From the cell containing the given text, extract its center point as [X, Y] coordinate. 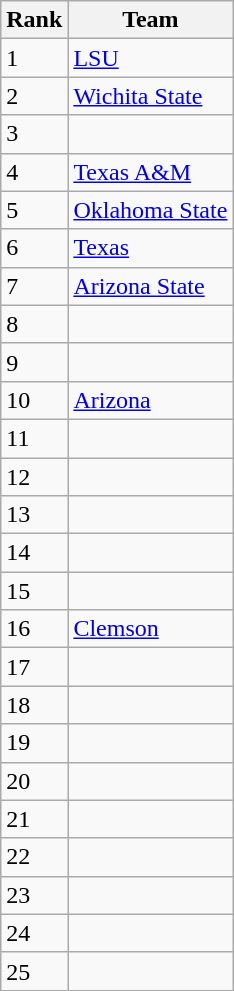
Rank [34, 20]
3 [34, 134]
Arizona [150, 400]
14 [34, 553]
Team [150, 20]
1 [34, 58]
24 [34, 933]
16 [34, 629]
21 [34, 819]
17 [34, 667]
2 [34, 96]
Clemson [150, 629]
Oklahoma State [150, 210]
25 [34, 971]
12 [34, 477]
7 [34, 286]
4 [34, 172]
13 [34, 515]
LSU [150, 58]
10 [34, 400]
8 [34, 324]
20 [34, 781]
Texas A&M [150, 172]
18 [34, 705]
19 [34, 743]
Wichita State [150, 96]
Arizona State [150, 286]
23 [34, 895]
Texas [150, 248]
15 [34, 591]
11 [34, 438]
9 [34, 362]
6 [34, 248]
5 [34, 210]
22 [34, 857]
